Return the [X, Y] coordinate for the center point of the cell that contains the specified text.  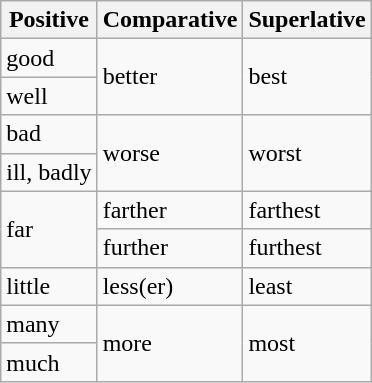
ill, badly [49, 172]
less(er) [170, 286]
more [170, 343]
worse [170, 153]
good [49, 58]
little [49, 286]
further [170, 248]
Positive [49, 20]
most [307, 343]
many [49, 324]
best [307, 77]
Comparative [170, 20]
better [170, 77]
farther [170, 210]
far [49, 229]
least [307, 286]
furthest [307, 248]
bad [49, 134]
worst [307, 153]
farthest [307, 210]
well [49, 96]
Superlative [307, 20]
much [49, 362]
